Locate the cell with the specified text and output its (X, Y) center coordinate. 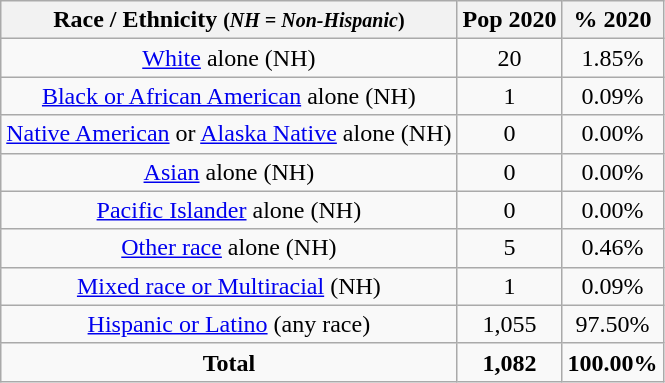
Pop 2020 (510, 20)
Hispanic or Latino (any race) (229, 324)
5 (510, 248)
0.46% (612, 248)
1.85% (612, 58)
Total (229, 362)
Asian alone (NH) (229, 172)
1,055 (510, 324)
100.00% (612, 362)
Pacific Islander alone (NH) (229, 210)
Black or African American alone (NH) (229, 96)
Mixed race or Multiracial (NH) (229, 286)
Race / Ethnicity (NH = Non-Hispanic) (229, 20)
White alone (NH) (229, 58)
Native American or Alaska Native alone (NH) (229, 134)
20 (510, 58)
Other race alone (NH) (229, 248)
1,082 (510, 362)
% 2020 (612, 20)
97.50% (612, 324)
